Provide the [x, y] coordinate of the cell's center where the given text is located.  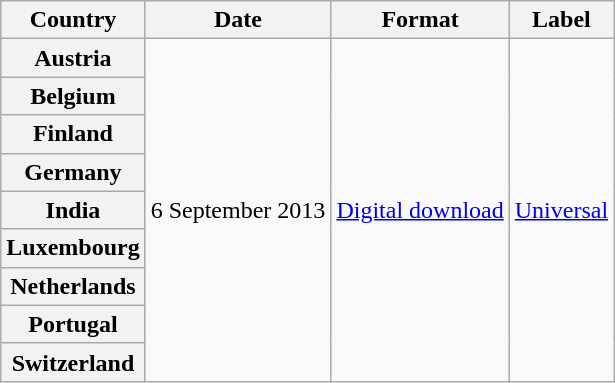
6 September 2013 [238, 210]
Label [561, 20]
Format [420, 20]
Digital download [420, 210]
Luxembourg [73, 248]
Finland [73, 134]
Switzerland [73, 362]
Netherlands [73, 286]
Belgium [73, 96]
Austria [73, 58]
Germany [73, 172]
Date [238, 20]
Country [73, 20]
Universal [561, 210]
India [73, 210]
Portugal [73, 324]
